Capture the cell that displays the provided text and extract its (x, y) central coordinate. 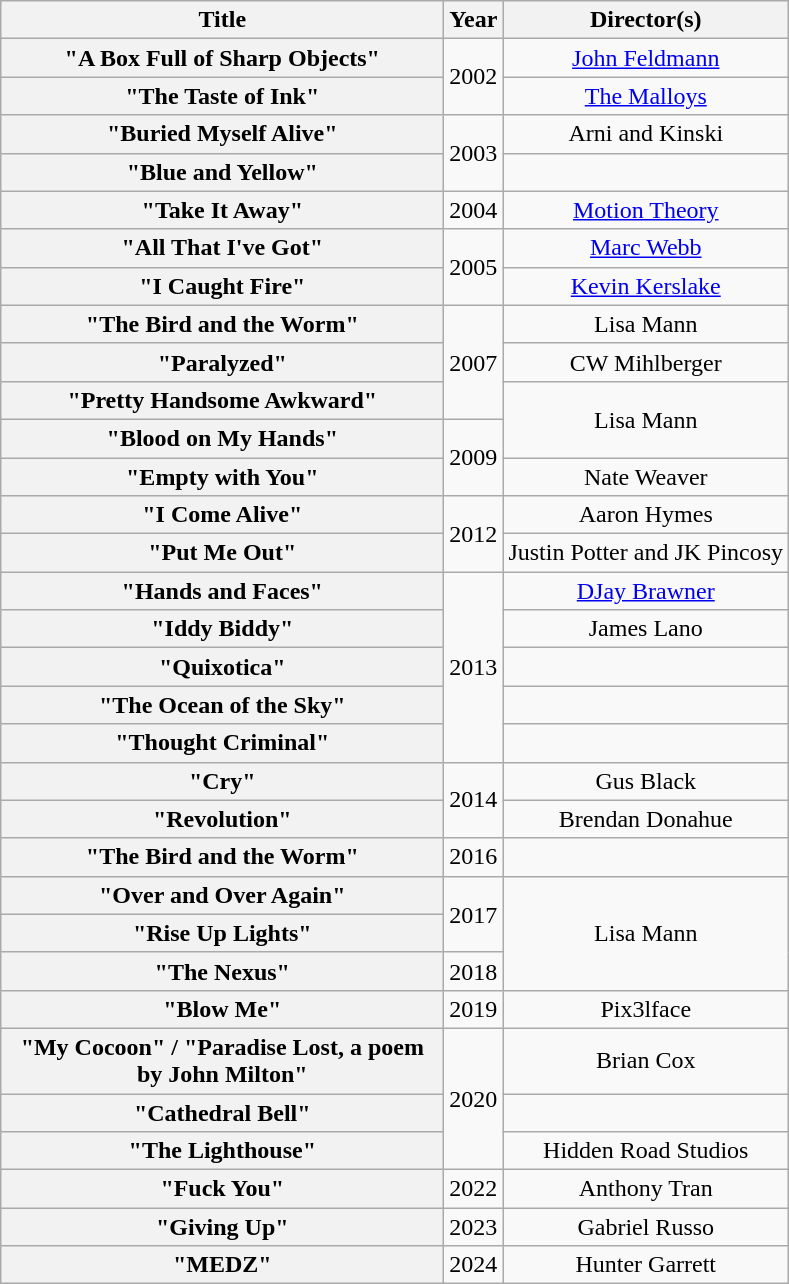
"Take It Away" (222, 210)
"Put Me Out" (222, 553)
"The Lighthouse" (222, 1151)
"My Cocoon" / "Paradise Lost, a poem by John Milton" (222, 1060)
Brian Cox (646, 1060)
DJay Brawner (646, 591)
Year (474, 20)
2019 (474, 1009)
John Feldmann (646, 58)
"Thought Criminal" (222, 743)
"Cathedral Bell" (222, 1113)
Justin Potter and JK Pincosy (646, 553)
Director(s) (646, 20)
2007 (474, 362)
2004 (474, 210)
"Empty with You" (222, 477)
"Blood on My Hands" (222, 438)
2005 (474, 267)
James Lano (646, 629)
"Quixotica" (222, 667)
"Over and Over Again" (222, 895)
The Malloys (646, 96)
2002 (474, 77)
Title (222, 20)
2022 (474, 1189)
Anthony Tran (646, 1189)
"Revolution" (222, 819)
"Cry" (222, 781)
Arni and Kinski (646, 134)
"I Come Alive" (222, 515)
"Buried Myself Alive" (222, 134)
"Rise Up Lights" (222, 933)
2017 (474, 914)
2018 (474, 971)
2003 (474, 153)
"MEDZ" (222, 1265)
2023 (474, 1227)
2020 (474, 1098)
"The Nexus" (222, 971)
2009 (474, 457)
"The Taste of Ink" (222, 96)
Pix3lface (646, 1009)
"Iddy Biddy" (222, 629)
"Hands and Faces" (222, 591)
"Blue and Yellow" (222, 172)
Kevin Kerslake (646, 286)
"The Ocean of the Sky" (222, 705)
Marc Webb (646, 248)
Gus Black (646, 781)
"All That I've Got" (222, 248)
Brendan Donahue (646, 819)
"Blow Me" (222, 1009)
"A Box Full of Sharp Objects" (222, 58)
2014 (474, 800)
"Giving Up" (222, 1227)
Motion Theory (646, 210)
2012 (474, 534)
2016 (474, 857)
Gabriel Russo (646, 1227)
"Pretty Handsome Awkward" (222, 400)
Nate Weaver (646, 477)
Hidden Road Studios (646, 1151)
Aaron Hymes (646, 515)
CW Mihlberger (646, 362)
"Paralyzed" (222, 362)
"I Caught Fire" (222, 286)
2013 (474, 667)
Hunter Garrett (646, 1265)
2024 (474, 1265)
"Fuck You" (222, 1189)
